Provide the (X, Y) coordinate of the cell's center where the given text is located.  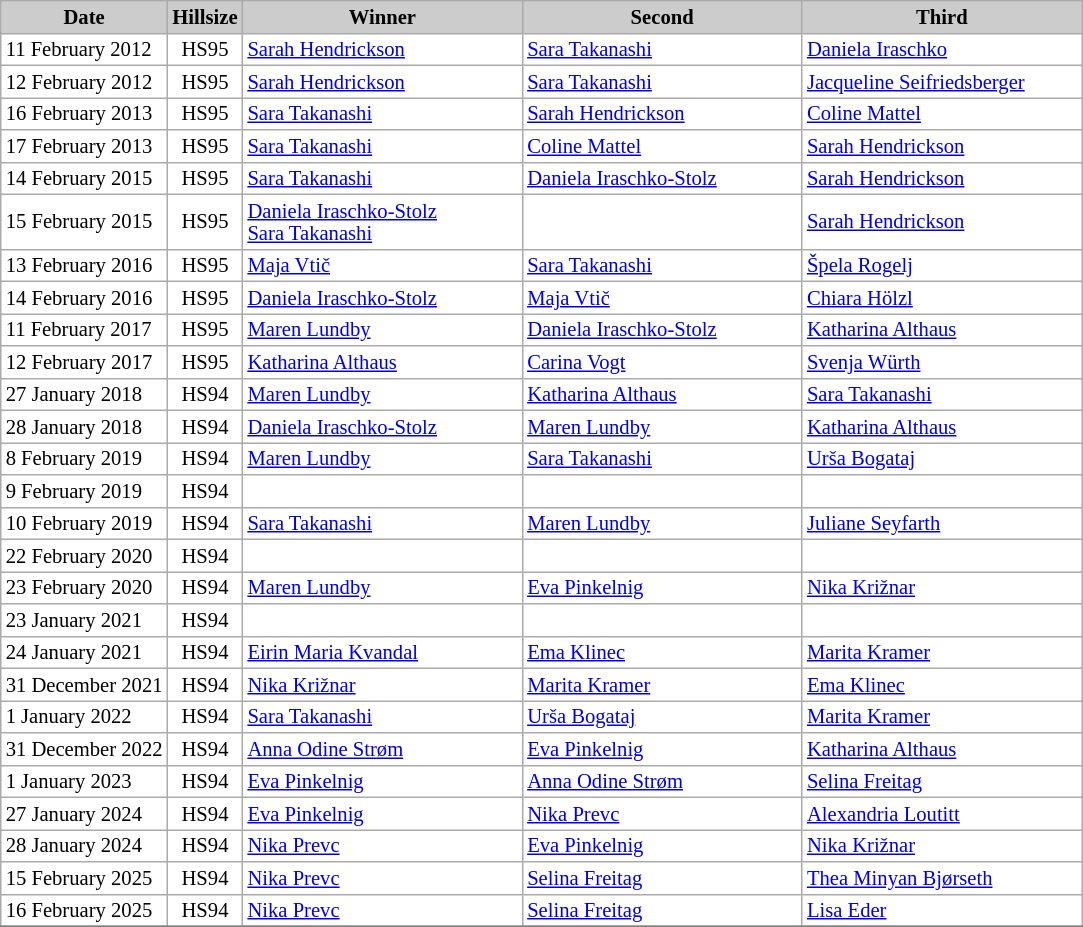
Alexandria Loutitt (942, 813)
Svenja Würth (942, 362)
22 February 2020 (84, 555)
12 February 2012 (84, 81)
16 February 2013 (84, 113)
Juliane Seyfarth (942, 523)
15 February 2015 (84, 222)
Jacqueline Seifriedsberger (942, 81)
31 December 2022 (84, 748)
24 January 2021 (84, 652)
Eirin Maria Kvandal (383, 652)
9 February 2019 (84, 490)
1 January 2023 (84, 781)
16 February 2025 (84, 910)
10 February 2019 (84, 523)
28 January 2018 (84, 426)
1 January 2022 (84, 716)
Third (942, 16)
17 February 2013 (84, 146)
11 February 2017 (84, 329)
Špela Rogelj (942, 265)
14 February 2016 (84, 297)
11 February 2012 (84, 49)
15 February 2025 (84, 878)
Lisa Eder (942, 910)
8 February 2019 (84, 458)
Chiara Hölzl (942, 297)
Hillsize (204, 16)
Date (84, 16)
Daniela Iraschko-Stolz Sara Takanashi (383, 222)
27 January 2018 (84, 394)
Carina Vogt (662, 362)
Daniela Iraschko (942, 49)
13 February 2016 (84, 265)
12 February 2017 (84, 362)
Winner (383, 16)
31 December 2021 (84, 684)
23 January 2021 (84, 620)
Second (662, 16)
Thea Minyan Bjørseth (942, 878)
23 February 2020 (84, 587)
27 January 2024 (84, 813)
28 January 2024 (84, 845)
14 February 2015 (84, 178)
